Extract the (x, y) coordinate from the center of the cell holding the provided text.  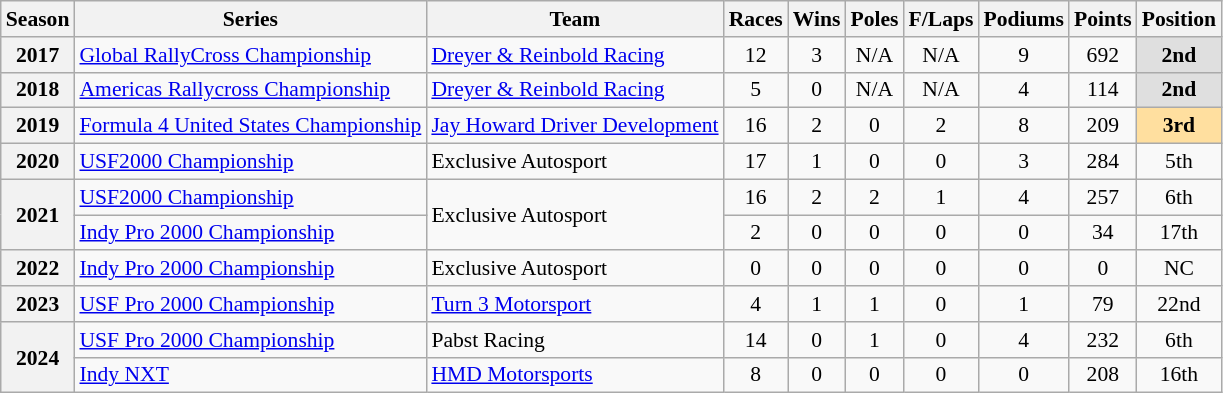
2019 (38, 126)
5th (1179, 162)
Global RallyCross Championship (250, 55)
Turn 3 Motorsport (574, 304)
79 (1103, 304)
257 (1103, 197)
209 (1103, 126)
22nd (1179, 304)
9 (1024, 55)
Pabst Racing (574, 340)
2017 (38, 55)
F/Laps (942, 19)
5 (756, 90)
Team (574, 19)
Americas Rallycross Championship (250, 90)
2023 (38, 304)
Poles (874, 19)
16th (1179, 375)
HMD Motorsports (574, 375)
Races (756, 19)
Podiums (1024, 19)
Indy NXT (250, 375)
Wins (817, 19)
Points (1103, 19)
692 (1103, 55)
12 (756, 55)
114 (1103, 90)
Formula 4 United States Championship (250, 126)
Season (38, 19)
17 (756, 162)
208 (1103, 375)
Series (250, 19)
14 (756, 340)
2024 (38, 358)
284 (1103, 162)
232 (1103, 340)
2018 (38, 90)
2020 (38, 162)
2022 (38, 269)
17th (1179, 233)
Jay Howard Driver Development (574, 126)
2021 (38, 214)
34 (1103, 233)
3rd (1179, 126)
NC (1179, 269)
Position (1179, 19)
